Return the [X, Y] coordinate for the center point of the cell that contains the specified text.  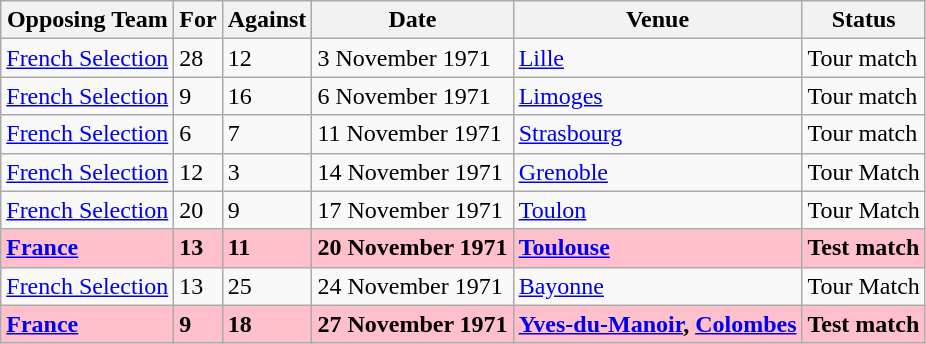
3 [267, 172]
16 [267, 96]
11 [267, 248]
18 [267, 324]
Venue [658, 20]
3 November 1971 [412, 58]
Limoges [658, 96]
24 November 1971 [412, 286]
Against [267, 20]
20 November 1971 [412, 248]
6 November 1971 [412, 96]
25 [267, 286]
Bayonne [658, 286]
Date [412, 20]
27 November 1971 [412, 324]
28 [198, 58]
Grenoble [658, 172]
Toulouse [658, 248]
For [198, 20]
17 November 1971 [412, 210]
Opposing Team [88, 20]
Yves-du-Manoir, Colombes [658, 324]
14 November 1971 [412, 172]
Strasbourg [658, 134]
Status [864, 20]
7 [267, 134]
11 November 1971 [412, 134]
Lille [658, 58]
6 [198, 134]
Toulon [658, 210]
20 [198, 210]
